Return (X, Y) of the center of cell containing provided text 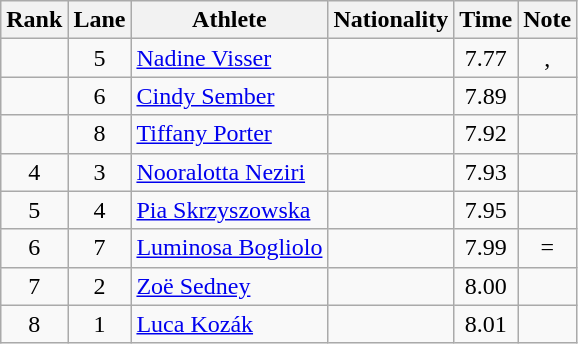
Athlete (230, 20)
Pia Skrzyszowska (230, 210)
Note (548, 20)
Cindy Sember (230, 96)
7.92 (486, 134)
7.93 (486, 172)
3 (100, 172)
Rank (34, 20)
Luca Kozák (230, 324)
Luminosa Bogliolo (230, 248)
7.95 (486, 210)
Tiffany Porter (230, 134)
Nadine Visser (230, 58)
, (548, 58)
1 (100, 324)
7.99 (486, 248)
= (548, 248)
Nationality (391, 20)
8.01 (486, 324)
7.77 (486, 58)
Lane (100, 20)
2 (100, 286)
7.89 (486, 96)
Zoë Sedney (230, 286)
8.00 (486, 286)
Time (486, 20)
Nooralotta Neziri (230, 172)
